Search for the cell housing the specified text and yield its (X, Y) center coordinate. 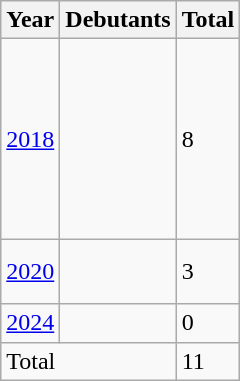
0 (208, 323)
2024 (30, 323)
2018 (30, 139)
Debutants (118, 20)
11 (208, 361)
8 (208, 139)
3 (208, 272)
2020 (30, 272)
Year (30, 20)
